Return the (x, y) coordinate for the center point of the cell that contains the specified text.  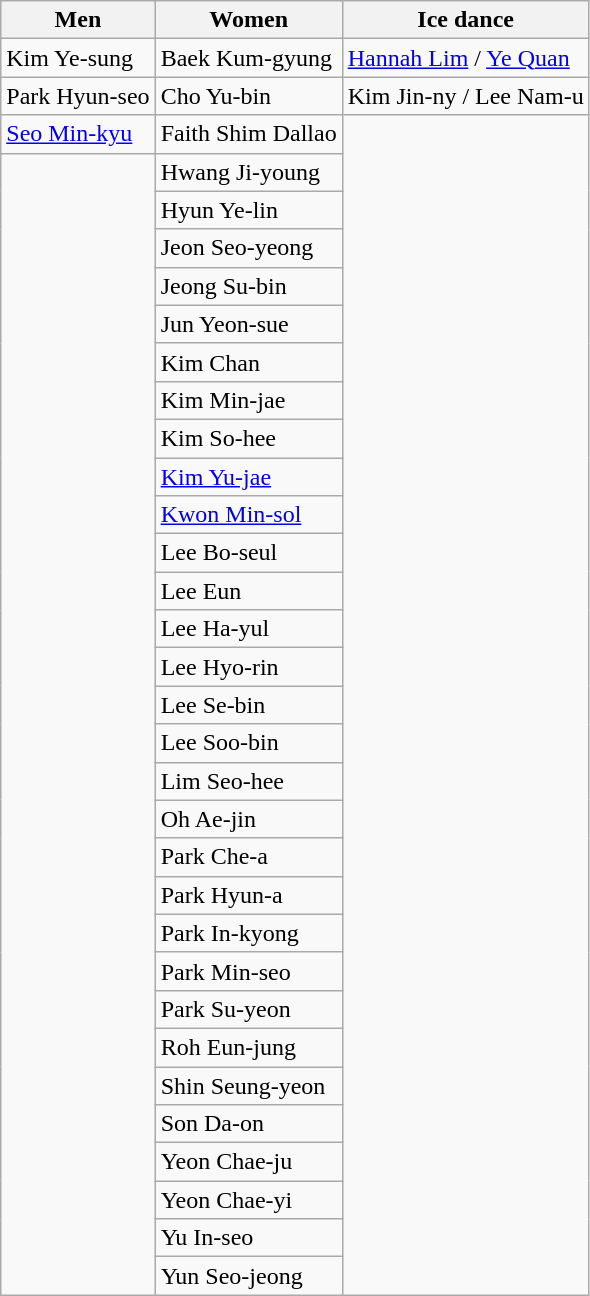
Yeon Chae-yi (248, 1200)
Jeong Su-bin (248, 286)
Faith Shim Dallao (248, 134)
Park Hyun-seo (78, 96)
Men (78, 20)
Roh Eun-jung (248, 1047)
Hyun Ye-lin (248, 210)
Jun Yeon-sue (248, 324)
Lee Soo-bin (248, 743)
Baek Kum-gyung (248, 58)
Cho Yu-bin (248, 96)
Yu In-seo (248, 1238)
Kim So-hee (248, 438)
Seo Min-kyu (78, 134)
Park In-kyong (248, 933)
Lee Se-bin (248, 705)
Kwon Min-sol (248, 515)
Kim Jin-ny / Lee Nam-u (466, 96)
Yun Seo-jeong (248, 1276)
Park Che-a (248, 857)
Hwang Ji-young (248, 172)
Son Da-on (248, 1124)
Kim Chan (248, 362)
Park Hyun-a (248, 895)
Oh Ae-jin (248, 819)
Jeon Seo-yeong (248, 248)
Park Min-seo (248, 971)
Kim Min-jae (248, 400)
Hannah Lim / Ye Quan (466, 58)
Women (248, 20)
Lee Bo-seul (248, 553)
Kim Yu-jae (248, 477)
Shin Seung-yeon (248, 1085)
Kim Ye-sung (78, 58)
Ice dance (466, 20)
Lee Hyo-rin (248, 667)
Lim Seo-hee (248, 781)
Lee Ha-yul (248, 629)
Lee Eun (248, 591)
Park Su-yeon (248, 1009)
Yeon Chae-ju (248, 1162)
